For the text-containing cell, return its midpoint in (X, Y) coordinate format. 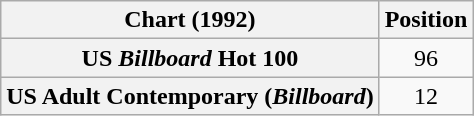
Chart (1992) (190, 20)
US Adult Contemporary (Billboard) (190, 96)
12 (426, 96)
96 (426, 58)
Position (426, 20)
US Billboard Hot 100 (190, 58)
